Provide the (X, Y) coordinate of the cell's center where the given text is located.  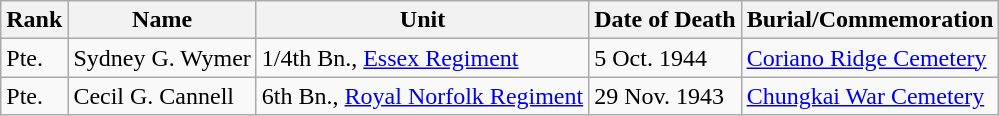
Unit (422, 20)
1/4th Bn., Essex Regiment (422, 58)
Rank (34, 20)
Chungkai War Cemetery (870, 96)
Sydney G. Wymer (162, 58)
Burial/Commemoration (870, 20)
Date of Death (665, 20)
Coriano Ridge Cemetery (870, 58)
Cecil G. Cannell (162, 96)
6th Bn., Royal Norfolk Regiment (422, 96)
5 Oct. 1944 (665, 58)
29 Nov. 1943 (665, 96)
Name (162, 20)
